Find where the given text appears and provide that cell's center as (X, Y) coordinate. 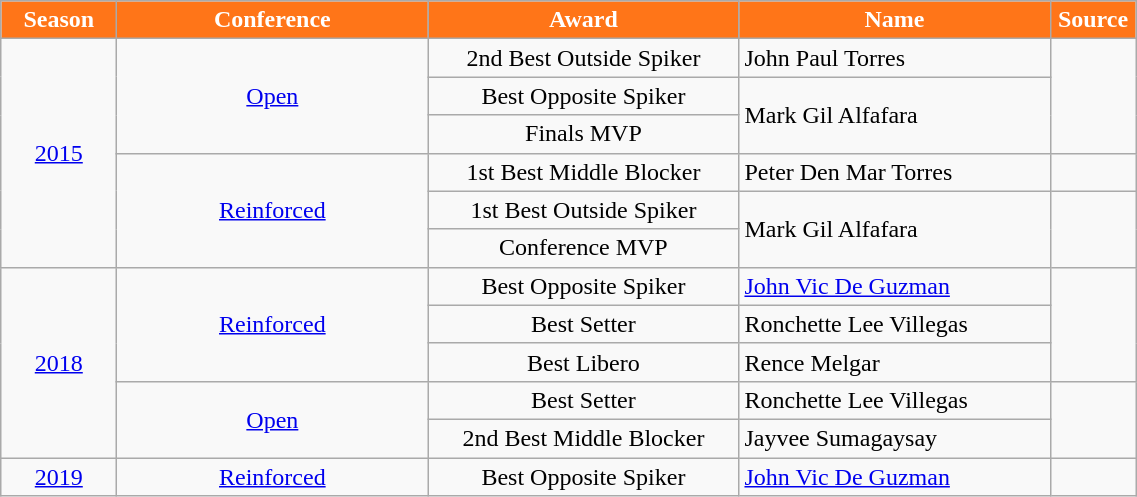
2015 (59, 153)
1st Best Outside Spiker (584, 210)
Best Libero (584, 362)
Award (584, 20)
Jayvee Sumagaysay (894, 438)
Conference MVP (584, 248)
Source (1093, 20)
Name (894, 20)
2018 (59, 362)
Finals MVP (584, 134)
2nd Best Middle Blocker (584, 438)
Peter Den Mar Torres (894, 172)
2nd Best Outside Spiker (584, 58)
John Paul Torres (894, 58)
2019 (59, 477)
Rence Melgar (894, 362)
1st Best Middle Blocker (584, 172)
Season (59, 20)
Conference (272, 20)
